Extract the [X, Y] coordinate from the center of the cell holding the provided text.  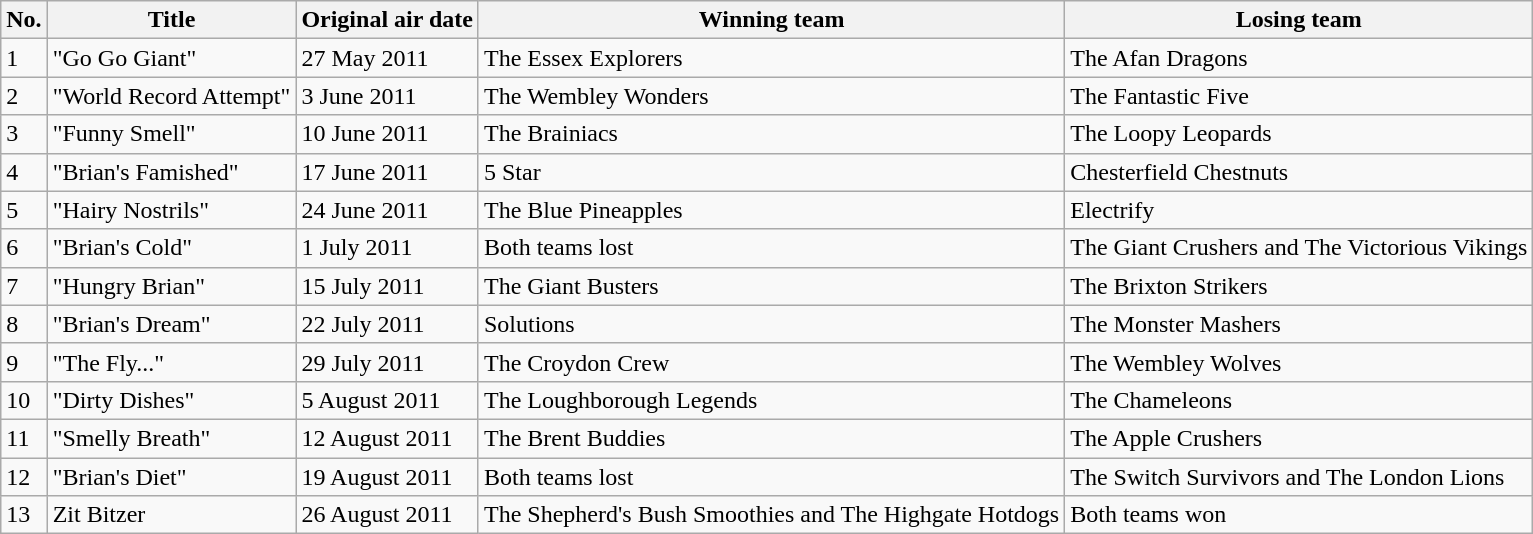
The Blue Pineapples [771, 210]
The Brainiacs [771, 134]
The Fantastic Five [1299, 96]
8 [24, 324]
11 [24, 438]
"Brian's Cold" [172, 248]
6 [24, 248]
The Giant Busters [771, 286]
26 August 2011 [388, 515]
3 [24, 134]
12 August 2011 [388, 438]
Electrify [1299, 210]
29 July 2011 [388, 362]
The Giant Crushers and The Victorious Vikings [1299, 248]
Solutions [771, 324]
The Croydon Crew [771, 362]
"World Record Attempt" [172, 96]
Original air date [388, 20]
"Brian's Diet" [172, 477]
5 [24, 210]
The Wembley Wolves [1299, 362]
Both teams won [1299, 515]
The Brixton Strikers [1299, 286]
"Smelly Breath" [172, 438]
10 [24, 400]
"Hairy Nostrils" [172, 210]
The Loughborough Legends [771, 400]
The Afan Dragons [1299, 58]
3 June 2011 [388, 96]
24 June 2011 [388, 210]
17 June 2011 [388, 172]
1 July 2011 [388, 248]
"Go Go Giant" [172, 58]
"Dirty Dishes" [172, 400]
13 [24, 515]
The Shepherd's Bush Smoothies and The Highgate Hotdogs [771, 515]
The Switch Survivors and The London Lions [1299, 477]
"Funny Smell" [172, 134]
The Brent Buddies [771, 438]
Title [172, 20]
The Monster Mashers [1299, 324]
Zit Bitzer [172, 515]
Winning team [771, 20]
5 Star [771, 172]
4 [24, 172]
1 [24, 58]
9 [24, 362]
The Apple Crushers [1299, 438]
"Brian's Famished" [172, 172]
"The Fly..." [172, 362]
7 [24, 286]
22 July 2011 [388, 324]
The Wembley Wonders [771, 96]
"Hungry Brian" [172, 286]
19 August 2011 [388, 477]
15 July 2011 [388, 286]
Losing team [1299, 20]
The Loopy Leopards [1299, 134]
5 August 2011 [388, 400]
2 [24, 96]
The Essex Explorers [771, 58]
10 June 2011 [388, 134]
"Brian's Dream" [172, 324]
No. [24, 20]
The Chameleons [1299, 400]
Chesterfield Chestnuts [1299, 172]
12 [24, 477]
27 May 2011 [388, 58]
